Identify which cell holds the provided text, then report its (x, y) central coordinate. 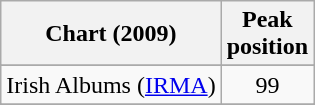
Irish Albums (IRMA) (111, 85)
Peakposition (267, 34)
99 (267, 85)
Chart (2009) (111, 34)
